Extract the [x, y] coordinate from the center of the cell holding the provided text.  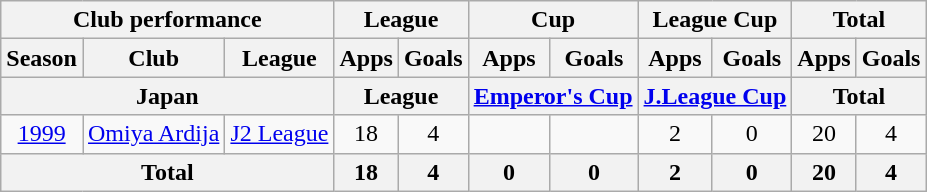
Club [153, 58]
Club performance [168, 20]
Emperor's Cup [553, 96]
Japan [168, 96]
J2 League [280, 134]
J.League Cup [715, 96]
Season [42, 58]
Cup [553, 20]
League Cup [715, 20]
Omiya Ardija [153, 134]
1999 [42, 134]
